For the text-containing cell, return its midpoint in (x, y) coordinate format. 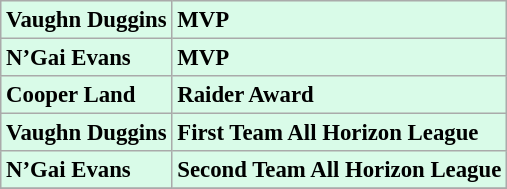
First Team All Horizon League (340, 133)
Raider Award (340, 95)
Cooper Land (86, 95)
Second Team All Horizon League (340, 170)
